Provide the [X, Y] coordinate of the cell's center where the given text is located.  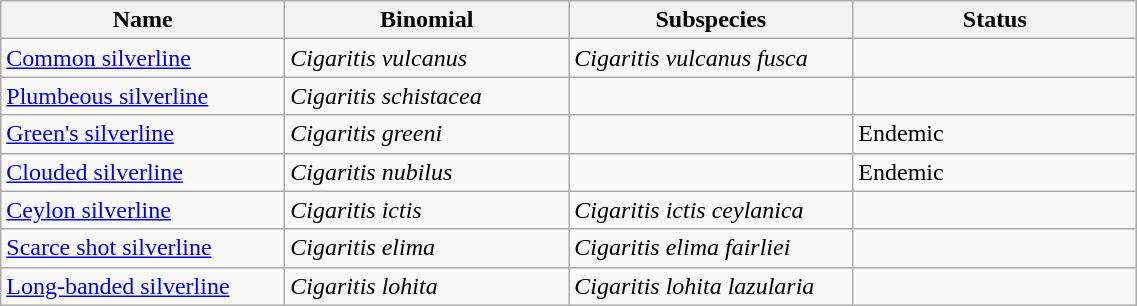
Scarce shot silverline [143, 248]
Cigaritis lohita [427, 286]
Name [143, 20]
Long-banded silverline [143, 286]
Cigaritis ictis ceylanica [711, 210]
Green's silverline [143, 134]
Subspecies [711, 20]
Cigaritis greeni [427, 134]
Cigaritis vulcanus [427, 58]
Plumbeous silverline [143, 96]
Cigaritis nubilus [427, 172]
Cigaritis elima [427, 248]
Cigaritis schistacea [427, 96]
Clouded silverline [143, 172]
Status [995, 20]
Cigaritis ictis [427, 210]
Common silverline [143, 58]
Ceylon silverline [143, 210]
Cigaritis vulcanus fusca [711, 58]
Binomial [427, 20]
Cigaritis elima fairliei [711, 248]
Cigaritis lohita lazularia [711, 286]
